Determine the [x, y] coordinate at the center of the cell enclosing the given text.  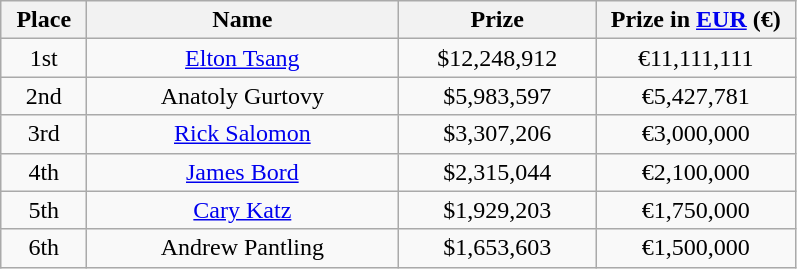
$1,929,203 [498, 210]
Prize [498, 20]
€1,750,000 [696, 210]
Andrew Pantling [242, 248]
3rd [44, 134]
Place [44, 20]
€2,100,000 [696, 172]
$5,983,597 [498, 96]
Cary Katz [242, 210]
Anatoly Gurtovy [242, 96]
5th [44, 210]
€5,427,781 [696, 96]
1st [44, 58]
4th [44, 172]
$2,315,044 [498, 172]
Prize in EUR (€) [696, 20]
€1,500,000 [696, 248]
€11,111,111 [696, 58]
€3,000,000 [696, 134]
Rick Salomon [242, 134]
$1,653,603 [498, 248]
$12,248,912 [498, 58]
$3,307,206 [498, 134]
Elton Tsang [242, 58]
6th [44, 248]
James Bord [242, 172]
Name [242, 20]
2nd [44, 96]
